Return the [X, Y] coordinate for the center point of the cell that contains the specified text.  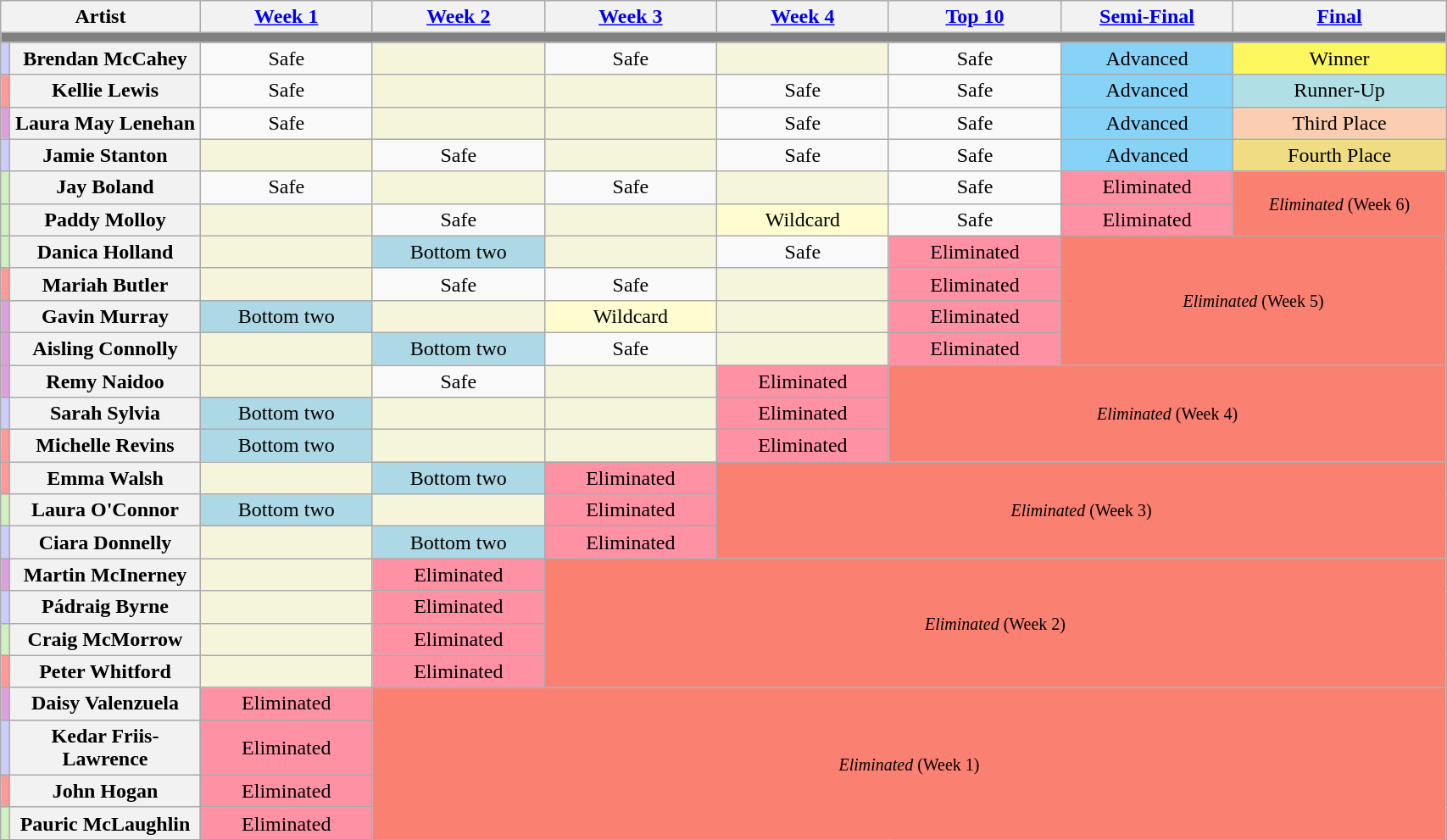
Emma Walsh [105, 478]
Laura O'Connor [105, 510]
Laura May Lenehan [105, 123]
Daisy Valenzuela [105, 704]
Jamie Stanton [105, 155]
Pádraig Byrne [105, 607]
Paddy Molloy [105, 220]
Remy Naidoo [105, 381]
Runner-Up [1339, 91]
Aisling Connolly [105, 348]
Week 4 [802, 17]
Week 1 [287, 17]
Eliminated (Week 3) [1081, 510]
Mariah Butler [105, 284]
Final [1339, 17]
Semi-Final [1148, 17]
Peter Whitford [105, 671]
John Hogan [105, 791]
Kellie Lewis [105, 91]
Brendan McCahey [105, 58]
Week 2 [458, 17]
Third Place [1339, 123]
Eliminated (Week 2) [995, 623]
Artist [100, 17]
Eliminated (Week 4) [1166, 413]
Eliminated (Week 6) [1339, 203]
Fourth Place [1339, 155]
Michelle Revins [105, 446]
Martin McInerney [105, 575]
Danica Holland [105, 252]
Week 3 [631, 17]
Craig McMorrow [105, 639]
Winner [1339, 58]
Jay Boland [105, 187]
Eliminated (Week 5) [1254, 300]
Pauric McLaughlin [105, 823]
Gavin Murray [105, 316]
Sarah Sylvia [105, 414]
Kedar Friis-Lawrence [105, 748]
Ciara Donnelly [105, 542]
Eliminated (Week 1) [909, 763]
Top 10 [975, 17]
